Locate the cell with the specified text and output its [x, y] center coordinate. 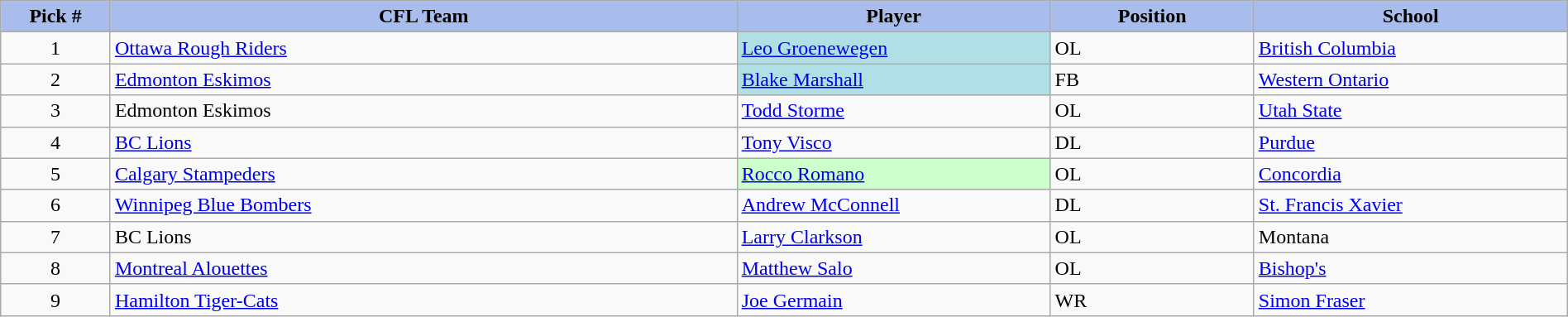
Western Ontario [1411, 79]
FB [1152, 79]
St. Francis Xavier [1411, 205]
1 [56, 48]
8 [56, 268]
Calgary Stampeders [423, 174]
Leo Groenewegen [893, 48]
2 [56, 79]
Pick # [56, 17]
Utah State [1411, 111]
3 [56, 111]
Matthew Salo [893, 268]
Winnipeg Blue Bombers [423, 205]
5 [56, 174]
Tony Visco [893, 142]
Hamilton Tiger-Cats [423, 300]
6 [56, 205]
Larry Clarkson [893, 237]
Bishop's [1411, 268]
Joe Germain [893, 300]
Montana [1411, 237]
Rocco Romano [893, 174]
Andrew McConnell [893, 205]
Purdue [1411, 142]
Montreal Alouettes [423, 268]
WR [1152, 300]
Blake Marshall [893, 79]
Todd Storme [893, 111]
Player [893, 17]
School [1411, 17]
4 [56, 142]
CFL Team [423, 17]
Position [1152, 17]
7 [56, 237]
British Columbia [1411, 48]
Ottawa Rough Riders [423, 48]
Simon Fraser [1411, 300]
9 [56, 300]
Concordia [1411, 174]
